Scan for the cell matching the given text and deliver its [x, y] coordinate at center. 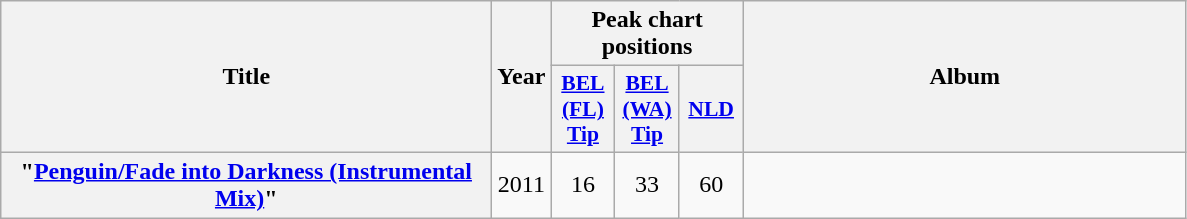
2011 [522, 184]
BEL(FL)Tip [583, 110]
"Penguin/Fade into Darkness (Instrumental Mix)" [246, 184]
Peak chart positions [647, 34]
33 [647, 184]
Year [522, 77]
60 [711, 184]
Title [246, 77]
16 [583, 184]
NLD [711, 110]
Album [964, 77]
BEL(WA)Tip [647, 110]
